Search for the cell housing the specified text and yield its [x, y] center coordinate. 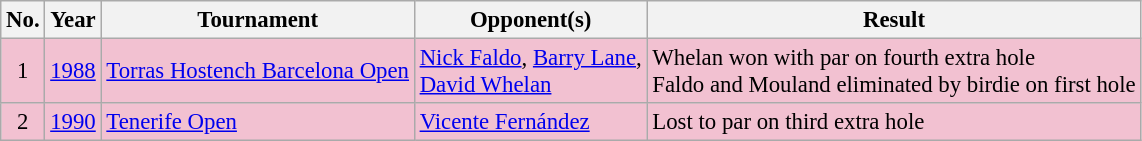
1990 [73, 122]
No. [23, 20]
1 [23, 72]
Result [894, 20]
Whelan won with par on fourth extra holeFaldo and Mouland eliminated by birdie on first hole [894, 72]
Nick Faldo, Barry Lane, David Whelan [530, 72]
1988 [73, 72]
Tenerife Open [258, 122]
Year [73, 20]
Torras Hostench Barcelona Open [258, 72]
Lost to par on third extra hole [894, 122]
Tournament [258, 20]
Opponent(s) [530, 20]
Vicente Fernández [530, 122]
2 [23, 122]
